For the text-containing cell, return its midpoint in (x, y) coordinate format. 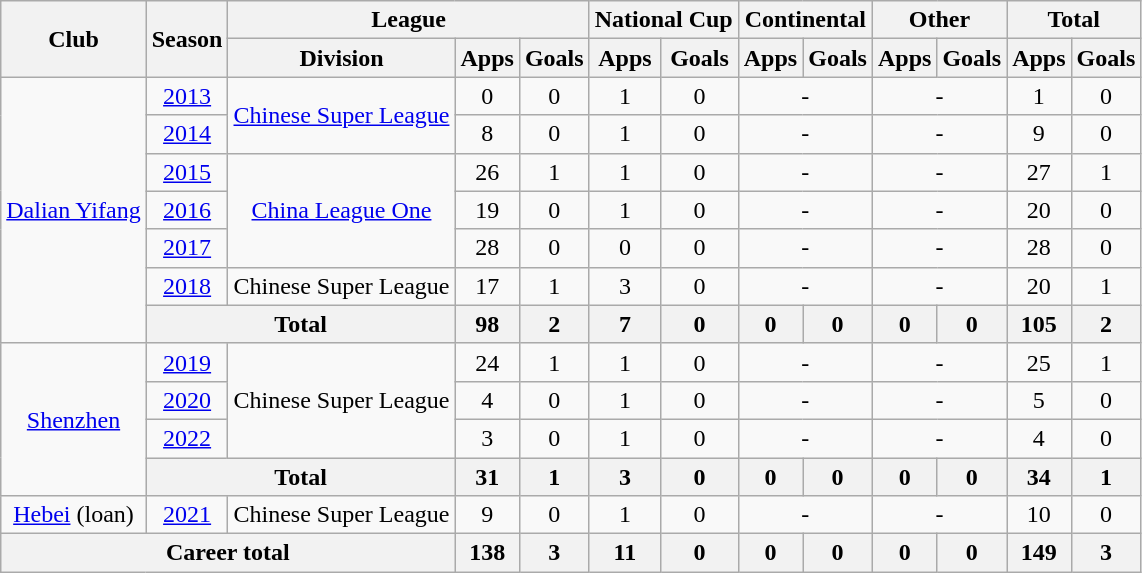
8 (487, 134)
Hebei (loan) (74, 515)
2013 (187, 96)
19 (487, 210)
Shenzhen (74, 419)
5 (1039, 400)
2017 (187, 248)
17 (487, 286)
2021 (187, 515)
27 (1039, 172)
149 (1039, 553)
2015 (187, 172)
11 (625, 553)
Other (939, 20)
10 (1039, 515)
31 (487, 477)
2014 (187, 134)
2016 (187, 210)
34 (1039, 477)
Division (342, 58)
98 (487, 324)
2022 (187, 438)
138 (487, 553)
105 (1039, 324)
24 (487, 362)
Club (74, 39)
National Cup (664, 20)
26 (487, 172)
Career total (228, 553)
2019 (187, 362)
Continental (805, 20)
Dalian Yifang (74, 210)
2020 (187, 400)
2018 (187, 286)
League (408, 20)
China League One (342, 210)
Season (187, 39)
7 (625, 324)
25 (1039, 362)
